Return the (X, Y) coordinate for the center point of the cell that contains the specified text.  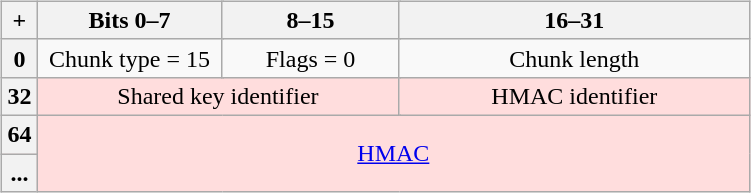
Shared key identifier (218, 96)
16–31 (574, 20)
64 (20, 134)
+ (20, 20)
Chunk length (574, 58)
Chunk type = 15 (130, 58)
0 (20, 58)
32 (20, 96)
HMAC (394, 153)
Flags = 0 (310, 58)
8–15 (310, 20)
Bits 0–7 (130, 20)
... (20, 173)
HMAC identifier (574, 96)
